Capture the cell that displays the provided text and extract its (x, y) central coordinate. 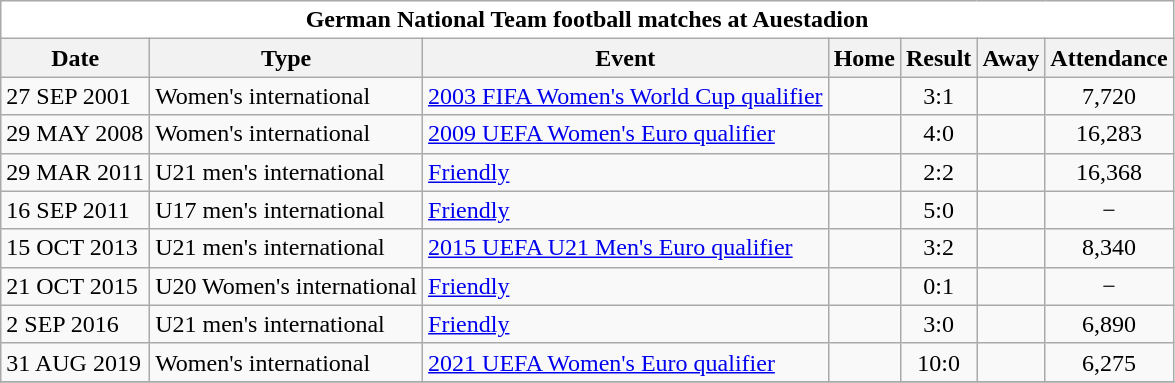
Home (864, 58)
U20 Women's international (286, 286)
3:0 (938, 324)
10:0 (938, 362)
2021 UEFA Women's Euro qualifier (626, 362)
21 OCT 2015 (76, 286)
29 MAR 2011 (76, 172)
8,340 (1109, 248)
2 SEP 2016 (76, 324)
4:0 (938, 134)
15 OCT 2013 (76, 248)
Type (286, 58)
Event (626, 58)
3:1 (938, 96)
16 SEP 2011 (76, 210)
31 AUG 2019 (76, 362)
29 MAY 2008 (76, 134)
0:1 (938, 286)
3:2 (938, 248)
16,283 (1109, 134)
2003 FIFA Women's World Cup qualifier (626, 96)
2015 UEFA U21 Men's Euro qualifier (626, 248)
German National Team football matches at Auestadion (587, 20)
5:0 (938, 210)
U17 men's international (286, 210)
2:2 (938, 172)
16,368 (1109, 172)
6,890 (1109, 324)
7,720 (1109, 96)
2009 UEFA Women's Euro qualifier (626, 134)
Attendance (1109, 58)
Date (76, 58)
6,275 (1109, 362)
Result (938, 58)
Away (1011, 58)
27 SEP 2001 (76, 96)
